For the text-containing cell, return its midpoint in [X, Y] coordinate format. 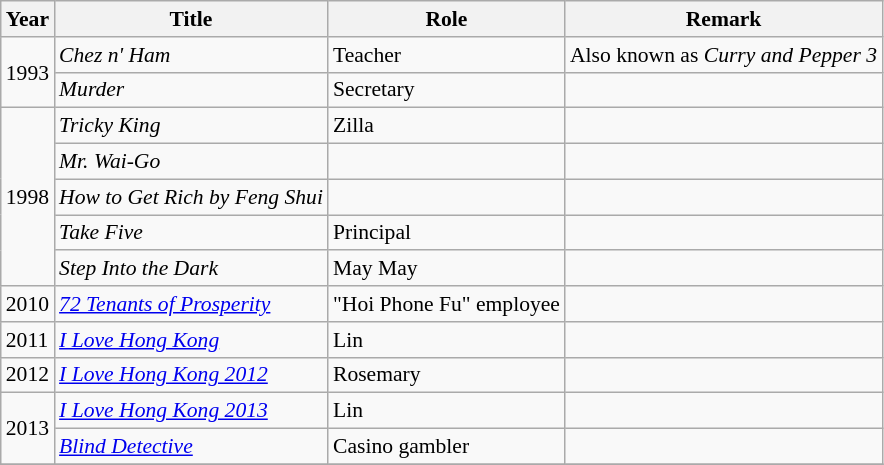
Chez n' Ham [191, 55]
Blind Detective [191, 447]
2013 [28, 428]
1998 [28, 197]
2011 [28, 340]
72 Tenants of Prosperity [191, 304]
Casino gambler [446, 447]
2012 [28, 375]
Murder [191, 90]
"Hoi Phone Fu" employee [446, 304]
May May [446, 269]
Step Into the Dark [191, 269]
Year [28, 19]
2010 [28, 304]
I Love Hong Kong 2013 [191, 411]
Role [446, 19]
Take Five [191, 233]
Tricky King [191, 126]
Zilla [446, 126]
How to Get Rich by Feng Shui [191, 197]
Teacher [446, 55]
I Love Hong Kong 2012 [191, 375]
Also known as Curry and Pepper 3 [724, 55]
Rosemary [446, 375]
Remark [724, 19]
Secretary [446, 90]
Principal [446, 233]
Title [191, 19]
I Love Hong Kong [191, 340]
1993 [28, 72]
Mr. Wai-Go [191, 162]
